Return the (X, Y) coordinate for the center point of the cell that contains the specified text.  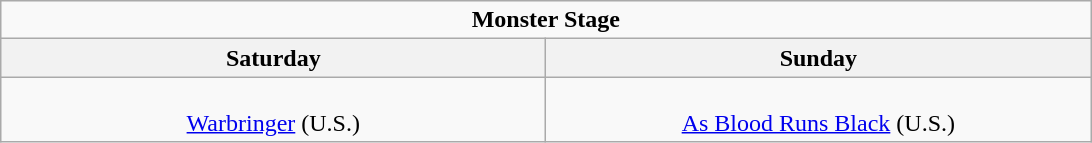
As Blood Runs Black (U.S.) (818, 110)
Monster Stage (546, 20)
Sunday (818, 58)
Saturday (274, 58)
Warbringer (U.S.) (274, 110)
